Provide the (x, y) coordinate of the cell's center where the given text is located.  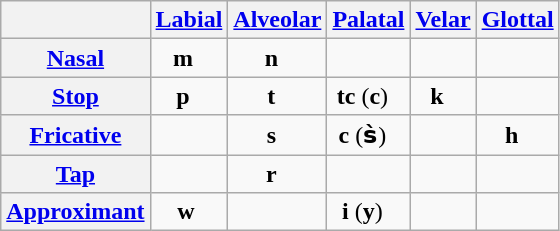
Labial (189, 20)
i (y) (368, 212)
t (278, 96)
Fricative (76, 135)
k (443, 96)
s (278, 135)
n (278, 58)
Nasal (76, 58)
c (s̀) (368, 135)
w (189, 212)
r (278, 173)
h (518, 135)
Stop (76, 96)
Tap (76, 173)
Glottal (518, 20)
tc (c) (368, 96)
Approximant (76, 212)
Alveolar (278, 20)
m (189, 58)
p (189, 96)
Palatal (368, 20)
Velar (443, 20)
